Return the [x, y] coordinate for the center point of the cell that contains the specified text.  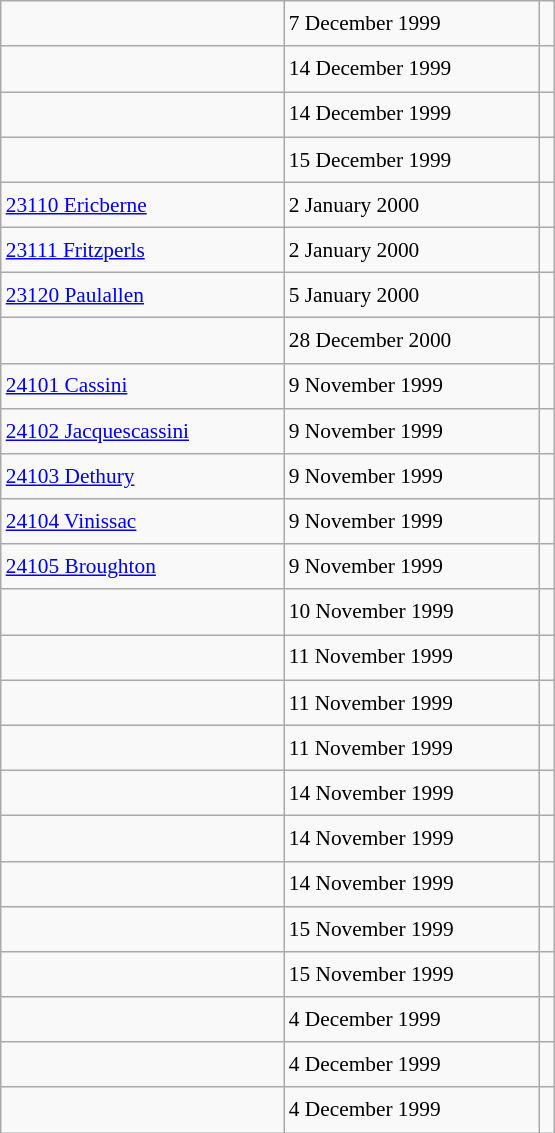
24101 Cassini [142, 386]
23110 Ericberne [142, 204]
5 January 2000 [412, 296]
7 December 1999 [412, 24]
10 November 1999 [412, 612]
24103 Dethury [142, 476]
28 December 2000 [412, 340]
24102 Jacquescassini [142, 430]
23111 Fritzperls [142, 250]
15 December 1999 [412, 160]
24105 Broughton [142, 566]
23120 Paulallen [142, 296]
24104 Vinissac [142, 522]
